Output the (X, Y) coordinate of the center of the cell containing the given text.  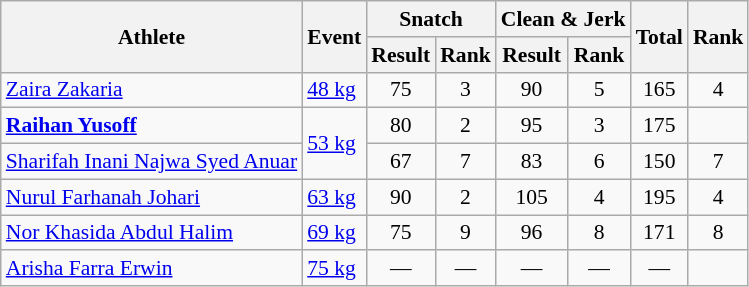
Arisha Farra Erwin (152, 269)
80 (400, 126)
Zaira Zakaria (152, 90)
105 (532, 197)
69 kg (334, 233)
63 kg (334, 197)
Total (660, 36)
Raihan Yusoff (152, 126)
175 (660, 126)
171 (660, 233)
Nurul Farhanah Johari (152, 197)
150 (660, 162)
195 (660, 197)
6 (600, 162)
53 kg (334, 144)
Athlete (152, 36)
75 kg (334, 269)
Sharifah Inani Najwa Syed Anuar (152, 162)
Event (334, 36)
48 kg (334, 90)
9 (466, 233)
95 (532, 126)
83 (532, 162)
5 (600, 90)
Snatch (430, 19)
67 (400, 162)
96 (532, 233)
Nor Khasida Abdul Halim (152, 233)
165 (660, 90)
Clean & Jerk (564, 19)
